Extract the [x, y] coordinate from the center of the cell holding the provided text.  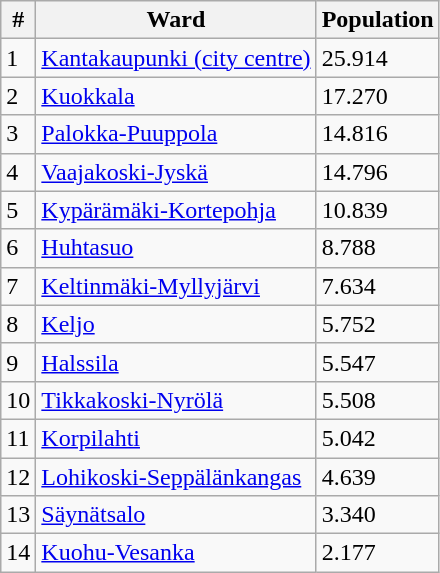
10 [18, 400]
8 [18, 324]
Säynätsalo [176, 515]
9 [18, 362]
3 [18, 134]
6 [18, 248]
5.547 [378, 362]
Lohikoski-Seppälänkangas [176, 477]
2.177 [378, 553]
Keltinmäki-Myllyjärvi [176, 286]
5.752 [378, 324]
5.042 [378, 438]
Kypärämäki-Kortepohja [176, 210]
10.839 [378, 210]
14.796 [378, 172]
14 [18, 553]
Tikkakoski-Nyrölä [176, 400]
7.634 [378, 286]
8.788 [378, 248]
7 [18, 286]
# [18, 20]
17.270 [378, 96]
4 [18, 172]
Vaajakoski-Jyskä [176, 172]
Kuohu-Vesanka [176, 553]
1 [18, 58]
2 [18, 96]
5 [18, 210]
12 [18, 477]
Palokka-Puuppola [176, 134]
Population [378, 20]
25.914 [378, 58]
11 [18, 438]
Korpilahti [176, 438]
Kantakaupunki (city centre) [176, 58]
14.816 [378, 134]
5.508 [378, 400]
13 [18, 515]
Kuokkala [176, 96]
3.340 [378, 515]
Huhtasuo [176, 248]
Keljo [176, 324]
Halssila [176, 362]
4.639 [378, 477]
Ward [176, 20]
